Identify which cell holds the provided text, then report its (x, y) central coordinate. 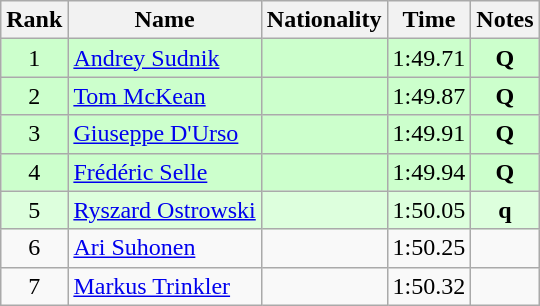
Frédéric Selle (164, 172)
7 (34, 286)
1:50.05 (429, 210)
3 (34, 134)
1:49.94 (429, 172)
Ryszard Ostrowski (164, 210)
1:50.25 (429, 248)
1:50.32 (429, 286)
1 (34, 58)
6 (34, 248)
Markus Trinkler (164, 286)
5 (34, 210)
1:49.71 (429, 58)
Giuseppe D'Urso (164, 134)
Time (429, 20)
Nationality (324, 20)
q (505, 210)
Ari Suhonen (164, 248)
1:49.91 (429, 134)
Name (164, 20)
Tom McKean (164, 96)
Rank (34, 20)
4 (34, 172)
Notes (505, 20)
2 (34, 96)
Andrey Sudnik (164, 58)
1:49.87 (429, 96)
